Output the [X, Y] coordinate of the center of the cell containing the given text.  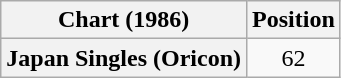
62 [294, 58]
Chart (1986) [124, 20]
Japan Singles (Oricon) [124, 58]
Position [294, 20]
